Output the (x, y) coordinate of the center of the cell containing the given text.  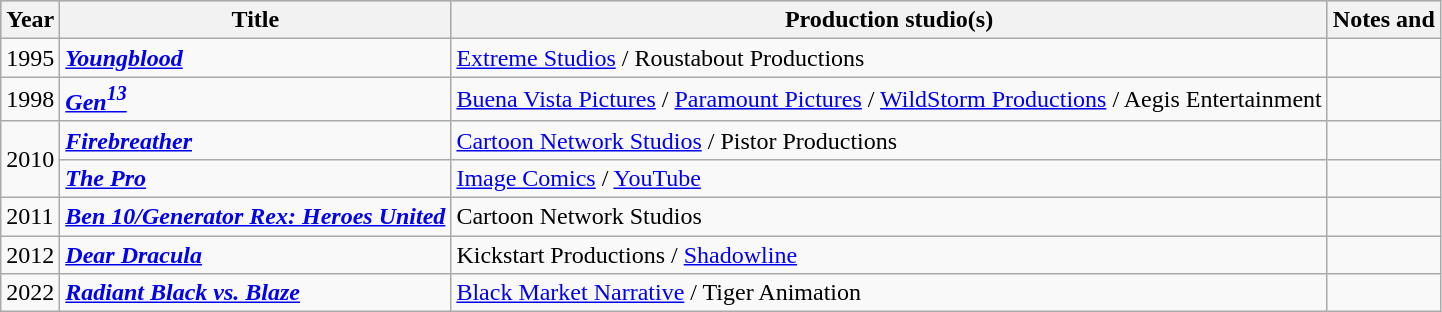
Radiant Black vs. Blaze (256, 293)
Firebreather (256, 140)
2022 (30, 293)
Extreme Studios / Roustabout Productions (889, 58)
Title (256, 20)
Youngblood (256, 58)
Dear Dracula (256, 255)
Image Comics / YouTube (889, 178)
2010 (30, 159)
1998 (30, 100)
Cartoon Network Studios (889, 217)
Production studio(s) (889, 20)
Ben 10/Generator Rex: Heroes United (256, 217)
Cartoon Network Studios / Pistor Productions (889, 140)
1995 (30, 58)
The Pro (256, 178)
Year (30, 20)
Notes and (1384, 20)
2011 (30, 217)
Black Market Narrative / Tiger Animation (889, 293)
Kickstart Productions / Shadowline (889, 255)
Buena Vista Pictures / Paramount Pictures / WildStorm Productions / Aegis Entertainment (889, 100)
Gen13 (256, 100)
2012 (30, 255)
